Return [X, Y] of the center of cell containing provided text 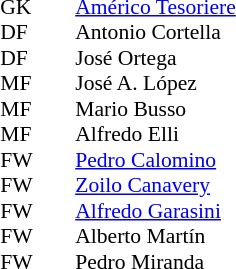
Alfredo Garasini [156, 211]
Alfredo Elli [156, 135]
José Ortega [156, 58]
Zoilo Canavery [156, 185]
Antonio Cortella [156, 33]
Pedro Calomino [156, 160]
José A. López [156, 83]
Alberto Martín [156, 237]
Mario Busso [156, 109]
